Return the [x, y] coordinate for the center point of the cell that contains the specified text.  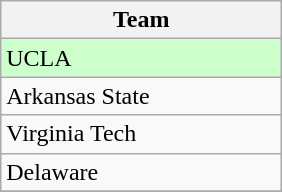
Delaware [142, 172]
Team [142, 20]
Arkansas State [142, 96]
Virginia Tech [142, 134]
UCLA [142, 58]
